Find where the given text appears and provide that cell's center as [x, y] coordinate. 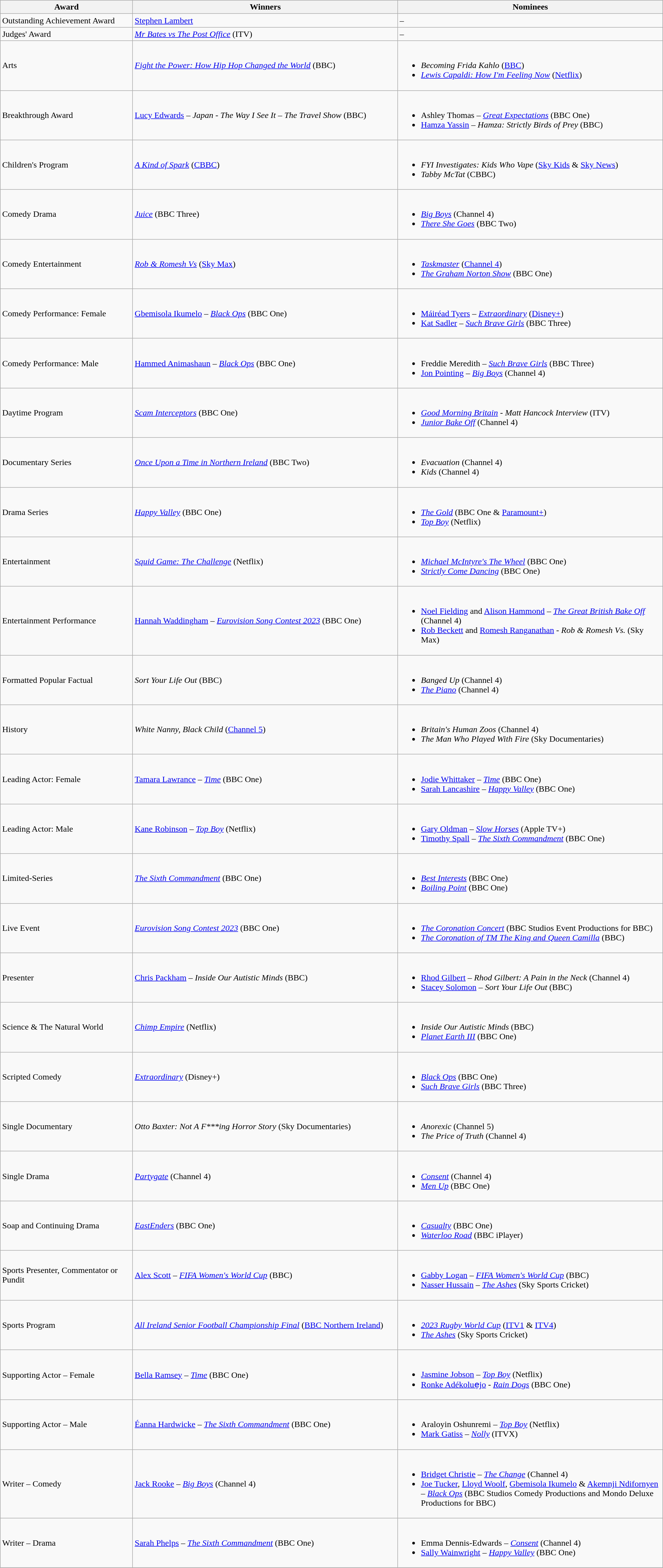
Happy Valley (BBC One) [265, 512]
Jasmine Jobson – Top Boy (Netflix)Ronke Adékoluẹjo - Rain Dogs (BBC One) [530, 1375]
Consent (Channel 4)Men Up (BBC One) [530, 1176]
Good Morning Britain - Matt Hancock Interview (ITV)Junior Bake Off (Channel 4) [530, 413]
Presenter [67, 978]
All Ireland Senior Football Championship Final (BBC Northern Ireland) [265, 1325]
Children's Program [67, 165]
Extraordinary (Disney+) [265, 1077]
Taskmaster (Channel 4)The Graham Norton Show (BBC One) [530, 264]
Noel Fielding and Alison Hammond – The Great British Bake Off (Channel 4)Rob Beckett and Romesh Ranganathan - Rob & Romesh Vs. (Sky Max) [530, 621]
Sports Program [67, 1325]
Daytime Program [67, 413]
Chris Packham – Inside Our Autistic Minds (BBC) [265, 978]
Máiréad Tyers – Extraordinary (Disney+)Kat Sadler – Such Brave Girls (BBC Three) [530, 313]
Single Drama [67, 1176]
Breakthrough Award [67, 115]
Lucy Edwards – Japan - The Way I See It – The Travel Show (BBC) [265, 115]
Evacuation (Channel 4)Kids (Channel 4) [530, 462]
2023 Rugby World Cup (ITV1 & ITV4)The Ashes (Sky Sports Cricket) [530, 1325]
Éanna Hardwicke – The Sixth Commandment (BBC One) [265, 1425]
Comedy Performance: Female [67, 313]
Entertainment [67, 562]
Sarah Phelps – The Sixth Commandment (BBC One) [265, 1543]
Gabby Logan – FIFA Women's World Cup (BBC)Nasser Hussain – The Ashes (Sky Sports Cricket) [530, 1275]
Rob & Romesh Vs (Sky Max) [265, 264]
Drama Series [67, 512]
Documentary Series [67, 462]
Single Documentary [67, 1126]
Best Interests (BBC One)Boiling Point (BBC One) [530, 878]
Partygate (Channel 4) [265, 1176]
Ashley Thomas – Great Expectations (BBC One)Hamza Yassin – Hamza: Strictly Birds of Prey (BBC) [530, 115]
Scam Interceptors (BBC One) [265, 413]
Alex Scott – FIFA Women's World Cup (BBC) [265, 1275]
Live Event [67, 928]
Comedy Drama [67, 214]
Outstanding Achievement Award [67, 21]
Jack Rooke – Big Boys (Channel 4) [265, 1484]
Judges' Award [67, 34]
Formatted Popular Factual [67, 680]
Britain's Human Zoos (Channel 4)The Man Who Played With Fire (Sky Documentaries) [530, 730]
Big Boys (Channel 4)There She Goes (BBC Two) [530, 214]
Winners [265, 7]
Nominees [530, 7]
Gary Oldman – Slow Horses (Apple TV+)Timothy Spall – The Sixth Commandment (BBC One) [530, 829]
Sort Your Life Out (BBC) [265, 680]
A Kind of Spark (CBBC) [265, 165]
Jodie Whittaker – Time (BBC One)Sarah Lancashire – Happy Valley (BBC One) [530, 779]
FYI Investigates: Kids Who Vape (Sky Kids & Sky News)Tabby McTat (CBBC) [530, 165]
Entertainment Performance [67, 621]
Supporting Actor – Female [67, 1375]
Comedy Performance: Male [67, 363]
Black Ops (BBC One)Such Brave Girls (BBC Three) [530, 1077]
Michael McIntyre's The Wheel (BBC One)Strictly Come Dancing (BBC One) [530, 562]
Soap and Continuing Drama [67, 1225]
Hannah Waddingham – Eurovision Song Contest 2023 (BBC One) [265, 621]
The Gold (BBC One & Paramount+)Top Boy (Netflix) [530, 512]
Kane Robinson – Top Boy (Netflix) [265, 829]
Freddie Meredith – Such Brave Girls (BBC Three)Jon Pointing – Big Boys (Channel 4) [530, 363]
EastEnders (BBC One) [265, 1225]
Science & The Natural World [67, 1027]
The Coronation Concert (BBC Studios Event Productions for BBC)The Coronation of TM The King and Queen Camilla (BBC) [530, 928]
Emma Dennis-Edwards – Consent (Channel 4)Sally Wainwright – Happy Valley (BBC One) [530, 1543]
History [67, 730]
Hammed Animashaun – Black Ops (BBC One) [265, 363]
Casualty (BBC One)Waterloo Road (BBC iPlayer) [530, 1225]
Mr Bates vs The Post Office (ITV) [265, 34]
Scripted Comedy [67, 1077]
Leading Actor: Female [67, 779]
Squid Game: The Challenge (Netflix) [265, 562]
White Nanny, Black Child (Channel 5) [265, 730]
Araloyin Oshunremi – Top Boy (Netflix)Mark Gatiss – Nolly (ITVX) [530, 1425]
Stephen Lambert [265, 21]
Rhod Gilbert – Rhod Gilbert: A Pain in the Neck (Channel 4)Stacey Solomon – Sort Your Life Out (BBC) [530, 978]
Limited-Series [67, 878]
Award [67, 7]
Anorexic (Channel 5)The Price of Truth (Channel 4) [530, 1126]
Supporting Actor – Male [67, 1425]
Bella Ramsey – Time (BBC One) [265, 1375]
Chimp Empire (Netflix) [265, 1027]
Arts [67, 66]
Fight the Power: How Hip Hop Changed the World (BBC) [265, 66]
Leading Actor: Male [67, 829]
Comedy Entertainment [67, 264]
Tamara Lawrance – Time (BBC One) [265, 779]
Writer – Comedy [67, 1484]
Sports Presenter, Commentator or Pundit [67, 1275]
Writer – Drama [67, 1543]
Once Upon a Time in Northern Ireland (BBC Two) [265, 462]
Otto Baxter: Not A F***ing Horror Story (Sky Documentaries) [265, 1126]
Becoming Frida Kahlo (BBC)Lewis Capaldi: How I'm Feeling Now (Netflix) [530, 66]
Gbemisola Ikumelo – Black Ops (BBC One) [265, 313]
The Sixth Commandment (BBC One) [265, 878]
Inside Our Autistic Minds (BBC)Planet Earth III (BBC One) [530, 1027]
Eurovision Song Contest 2023 (BBC One) [265, 928]
Juice (BBC Three) [265, 214]
Banged Up (Channel 4)The Piano (Channel 4) [530, 680]
